Extract the [x, y] coordinate from the center of the cell holding the provided text.  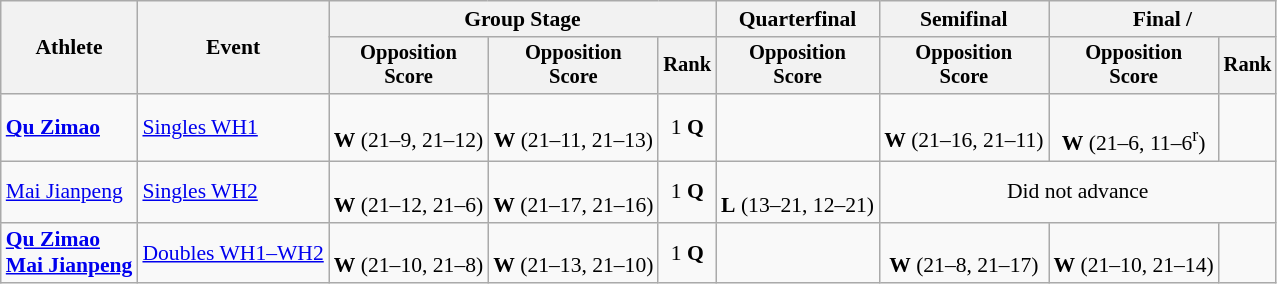
L (13–21, 12–21) [798, 192]
W (21–10, 21–8) [408, 252]
Final / [1162, 19]
Mai Jianpeng [70, 192]
Did not advance [1078, 192]
Event [232, 48]
Qu Zimao [70, 128]
W (21–11, 21–13) [573, 128]
W (21–17, 21–16) [573, 192]
W (21–6, 11–6r) [1133, 128]
W (21–12, 21–6) [408, 192]
Singles WH2 [232, 192]
Group Stage [522, 19]
W (21–10, 21–14) [1133, 252]
W (21–9, 21–12) [408, 128]
Quarterfinal [798, 19]
W (21–13, 21–10) [573, 252]
Semifinal [964, 19]
Athlete [70, 48]
Qu ZimaoMai Jianpeng [70, 252]
W (21–8, 21–17) [964, 252]
W (21–16, 21–11) [964, 128]
Doubles WH1–WH2 [232, 252]
Singles WH1 [232, 128]
